Return the [x, y] coordinate for the center point of the cell that contains the specified text.  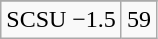
59 [138, 20]
SCSU −1.5 [62, 20]
